Output the [X, Y] coordinate of the center of the cell containing the given text.  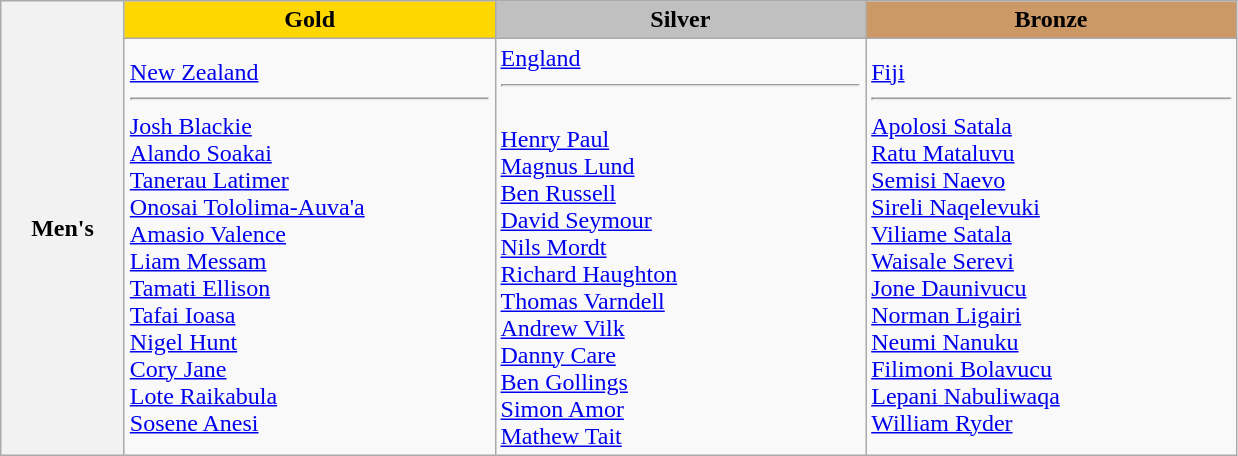
Men's [63, 228]
Silver [680, 20]
Bronze [1052, 20]
Gold [310, 20]
